Scan for the cell matching the given text and deliver its (x, y) coordinate at center. 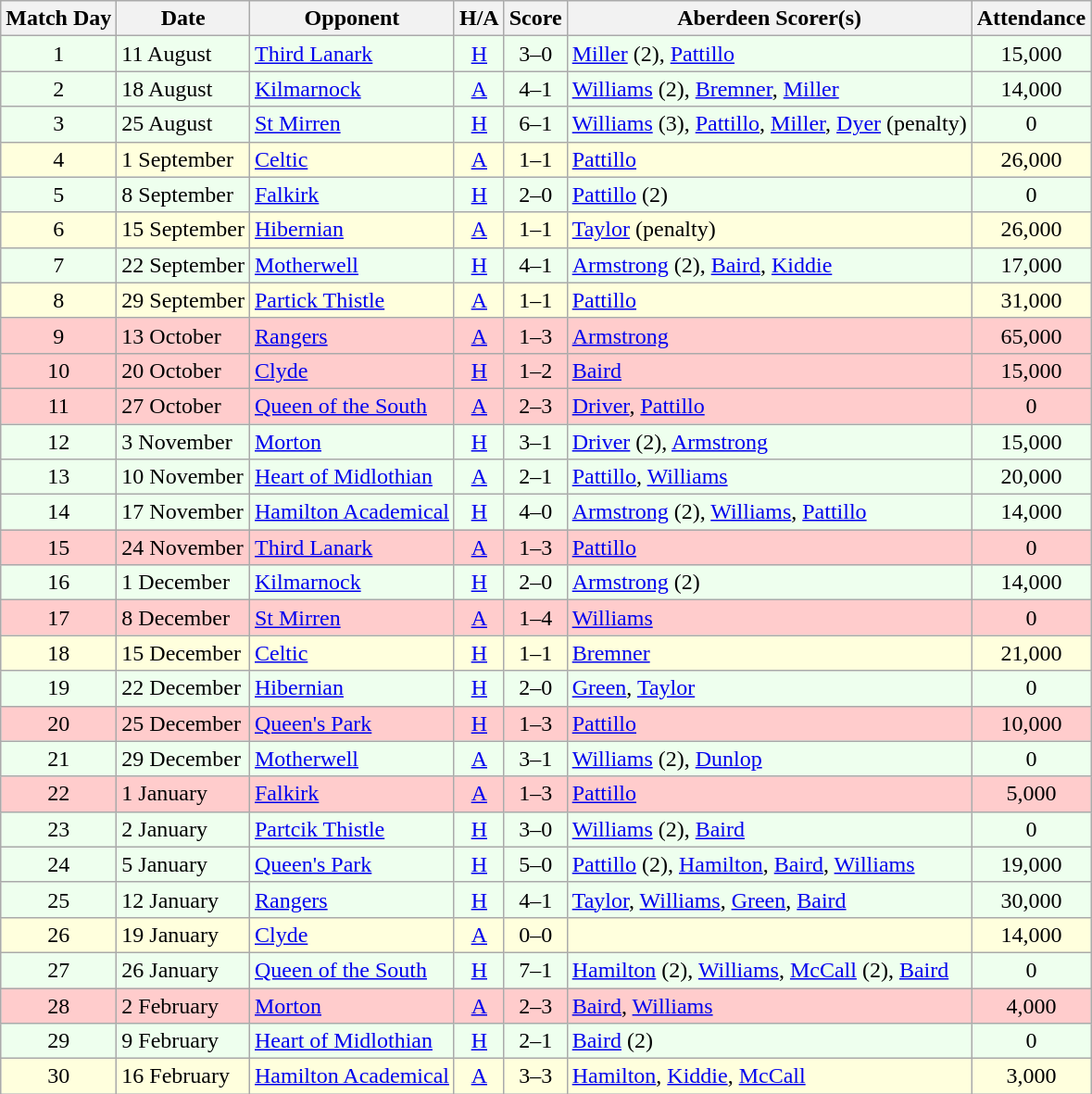
10 (59, 371)
31,000 (1031, 300)
12 January (183, 899)
4 (59, 159)
13 October (183, 335)
6 (59, 230)
17 November (183, 512)
3,000 (1031, 1076)
Taylor (penalty) (769, 230)
Opponent (352, 19)
Bremner (769, 653)
30,000 (1031, 899)
23 (59, 829)
25 (59, 899)
4,000 (1031, 1005)
1 September (183, 159)
Green, Taylor (769, 688)
Baird (769, 371)
9 (59, 335)
8 December (183, 618)
Driver (2), Armstrong (769, 442)
13 (59, 477)
28 (59, 1005)
27 (59, 970)
1 January (183, 794)
1–2 (535, 371)
21,000 (1031, 653)
Date (183, 19)
17,000 (1031, 265)
26 January (183, 970)
7 (59, 265)
19 (59, 688)
30 (59, 1076)
Partick Thistle (352, 300)
5,000 (1031, 794)
Taylor, Williams, Green, Baird (769, 899)
10 November (183, 477)
Baird, Williams (769, 1005)
19 January (183, 935)
0–0 (535, 935)
Driver, Pattillo (769, 406)
65,000 (1031, 335)
5 January (183, 864)
Aberdeen Scorer(s) (769, 19)
Score (535, 19)
20 (59, 723)
29 December (183, 759)
1 (59, 54)
20,000 (1031, 477)
11 (59, 406)
Armstrong (2) (769, 583)
3 (59, 124)
12 (59, 442)
19,000 (1031, 864)
5–0 (535, 864)
21 (59, 759)
4–0 (535, 512)
1 December (183, 583)
Partcik Thistle (352, 829)
24 (59, 864)
20 October (183, 371)
22 December (183, 688)
8 (59, 300)
15 September (183, 230)
Armstrong (2), Baird, Kiddie (769, 265)
Pattillo (2), Hamilton, Baird, Williams (769, 864)
Williams (2), Bremner, Miller (769, 89)
Pattillo, Williams (769, 477)
Williams (2), Dunlop (769, 759)
Hamilton, Kiddie, McCall (769, 1076)
Miller (2), Pattillo (769, 54)
2 (59, 89)
Armstrong (2), Williams, Pattillo (769, 512)
18 August (183, 89)
18 (59, 653)
3–3 (535, 1076)
Match Day (59, 19)
15 (59, 547)
8 September (183, 195)
26 (59, 935)
25 December (183, 723)
Williams (3), Pattillo, Miller, Dyer (penalty) (769, 124)
25 August (183, 124)
16 February (183, 1076)
29 September (183, 300)
3 November (183, 442)
22 September (183, 265)
5 (59, 195)
10,000 (1031, 723)
9 February (183, 1041)
Williams (769, 618)
H/A (479, 19)
Armstrong (769, 335)
Baird (2) (769, 1041)
7–1 (535, 970)
Williams (2), Baird (769, 829)
2 January (183, 829)
16 (59, 583)
29 (59, 1041)
15 December (183, 653)
11 August (183, 54)
1–4 (535, 618)
17 (59, 618)
Hamilton (2), Williams, McCall (2), Baird (769, 970)
2 February (183, 1005)
22 (59, 794)
6–1 (535, 124)
24 November (183, 547)
Pattillo (2) (769, 195)
27 October (183, 406)
Attendance (1031, 19)
14 (59, 512)
